Provide the (x, y) coordinate of the cell's center where the given text is located.  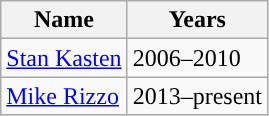
Years (197, 20)
Mike Rizzo (64, 96)
2006–2010 (197, 58)
Name (64, 20)
Stan Kasten (64, 58)
2013–present (197, 96)
